Pinpoint the cell where the given text exists, returning its [x, y] midpoint coordinate. 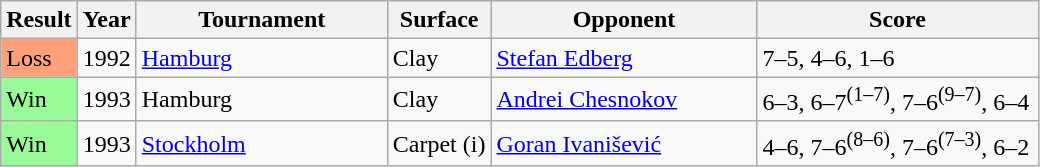
Goran Ivanišević [624, 144]
Stefan Edberg [624, 58]
Year [106, 20]
Opponent [624, 20]
Score [898, 20]
Andrei Chesnokov [624, 100]
Surface [439, 20]
1992 [106, 58]
7–5, 4–6, 1–6 [898, 58]
Tournament [262, 20]
Stockholm [262, 144]
Loss [39, 58]
6–3, 6–7(1–7), 7–6(9–7), 6–4 [898, 100]
Carpet (i) [439, 144]
Result [39, 20]
4–6, 7–6(8–6), 7–6(7–3), 6–2 [898, 144]
